Pinpoint the cell where the given text exists, returning its [X, Y] midpoint coordinate. 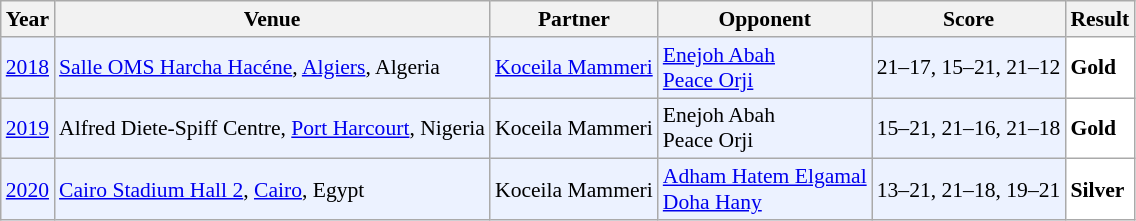
Venue [272, 19]
Partner [574, 19]
13–21, 21–18, 19–21 [969, 190]
Year [28, 19]
Salle OMS Harcha Hacéne, Algiers, Algeria [272, 68]
2018 [28, 68]
Opponent [765, 19]
Adham Hatem Elgamal Doha Hany [765, 190]
Score [969, 19]
Silver [1100, 190]
2020 [28, 190]
21–17, 15–21, 21–12 [969, 68]
2019 [28, 128]
Alfred Diete-Spiff Centre, Port Harcourt, Nigeria [272, 128]
Cairo Stadium Hall 2, Cairo, Egypt [272, 190]
Result [1100, 19]
15–21, 21–16, 21–18 [969, 128]
